Identify which cell holds the provided text, then report its (x, y) central coordinate. 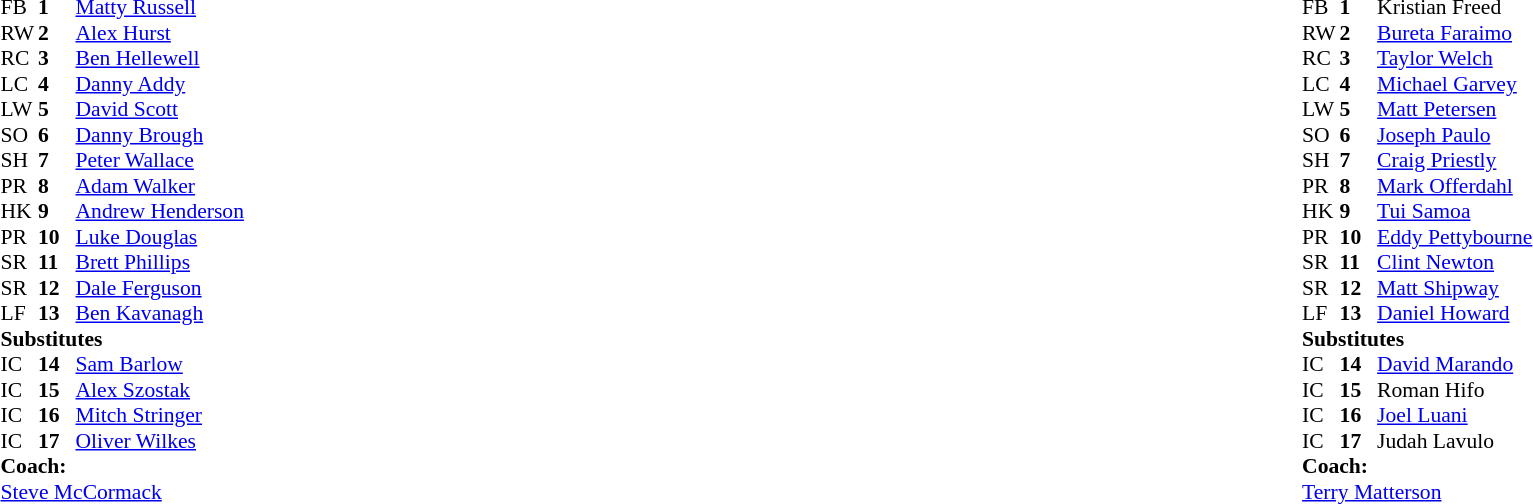
Joel Luani (1454, 415)
Roman Hifo (1454, 390)
Eddy Pettybourne (1454, 237)
Alex Szostak (160, 390)
Ben Hellewell (160, 59)
Alex Hurst (160, 33)
Brett Phillips (160, 263)
Craig Priestly (1454, 161)
Judah Lavulo (1454, 441)
Dale Ferguson (160, 288)
Danny Brough (160, 135)
Daniel Howard (1454, 313)
Matt Petersen (1454, 109)
Ben Kavanagh (160, 313)
Taylor Welch (1454, 59)
Sam Barlow (160, 365)
Michael Garvey (1454, 84)
Danny Addy (160, 84)
Matt Shipway (1454, 288)
Oliver Wilkes (160, 441)
Bureta Faraimo (1454, 33)
David Marando (1454, 365)
Mitch Stringer (160, 415)
Luke Douglas (160, 237)
David Scott (160, 109)
Tui Samoa (1454, 211)
Clint Newton (1454, 263)
Adam Walker (160, 186)
Peter Wallace (160, 161)
Andrew Henderson (160, 211)
Mark Offerdahl (1454, 186)
Joseph Paulo (1454, 135)
